Output the [X, Y] coordinate of the center of the cell containing the given text.  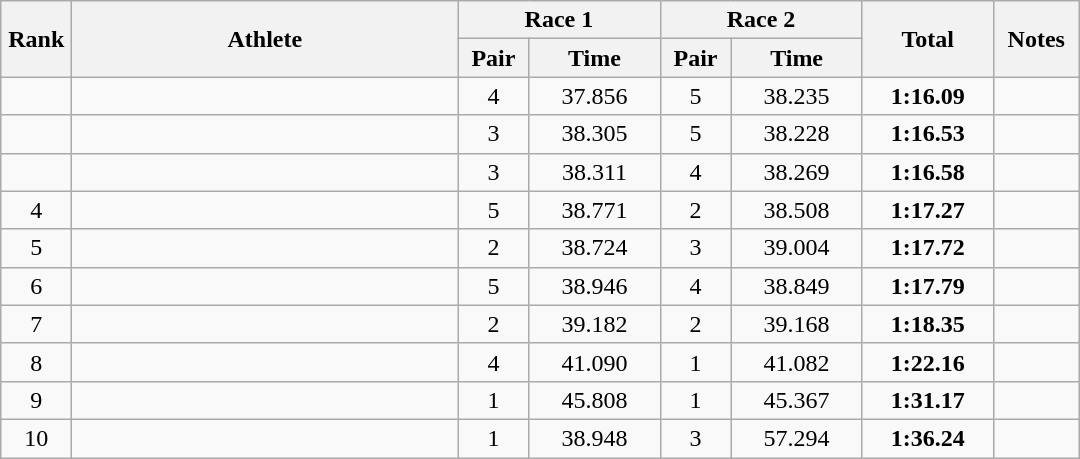
45.808 [594, 400]
37.856 [594, 96]
41.090 [594, 362]
38.311 [594, 172]
1:17.72 [928, 248]
9 [36, 400]
Race 2 [761, 20]
1:17.79 [928, 286]
Notes [1036, 39]
38.771 [594, 210]
1:18.35 [928, 324]
10 [36, 438]
38.305 [594, 134]
1:16.53 [928, 134]
38.269 [796, 172]
38.849 [796, 286]
1:17.27 [928, 210]
39.182 [594, 324]
1:36.24 [928, 438]
38.948 [594, 438]
38.235 [796, 96]
1:31.17 [928, 400]
38.228 [796, 134]
7 [36, 324]
57.294 [796, 438]
1:16.09 [928, 96]
6 [36, 286]
38.724 [594, 248]
1:22.16 [928, 362]
45.367 [796, 400]
39.004 [796, 248]
Athlete [265, 39]
Race 1 [559, 20]
38.946 [594, 286]
1:16.58 [928, 172]
Total [928, 39]
38.508 [796, 210]
39.168 [796, 324]
41.082 [796, 362]
Rank [36, 39]
8 [36, 362]
